Return (x, y) of the center of cell containing provided text 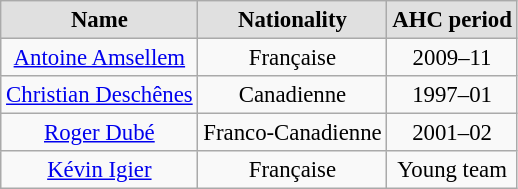
Roger Dubé (100, 133)
Canadienne (292, 95)
Franco-Canadienne (292, 133)
1997–01 (452, 95)
Name (100, 20)
Young team (452, 170)
2009–11 (452, 58)
Kévin Igier (100, 170)
Nationality (292, 20)
2001–02 (452, 133)
Antoine Amsellem (100, 58)
Christian Deschênes (100, 95)
AHC period (452, 20)
